Return the [x, y] coordinate for the center point of the cell that contains the specified text.  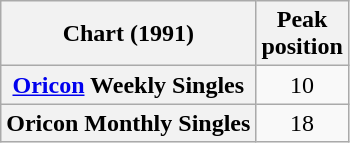
18 [302, 123]
Chart (1991) [128, 34]
Peakposition [302, 34]
10 [302, 85]
Oricon Weekly Singles [128, 85]
Oricon Monthly Singles [128, 123]
